Search for the cell housing the specified text and yield its (X, Y) center coordinate. 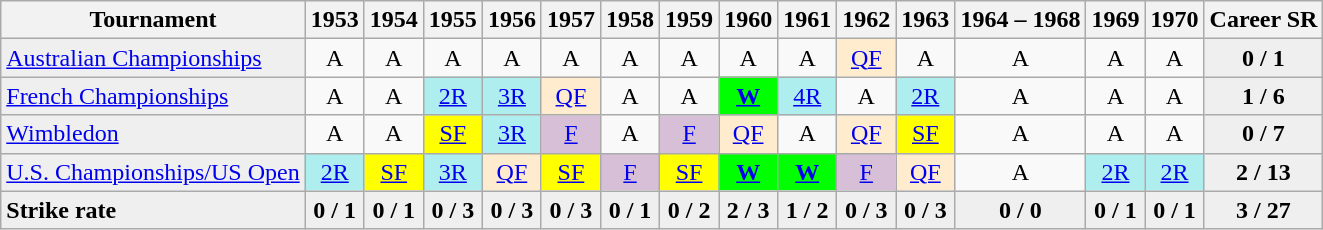
4R (808, 96)
1955 (452, 20)
1 / 2 (808, 210)
Tournament (153, 20)
2 / 13 (1264, 172)
1963 (926, 20)
1960 (748, 20)
Wimbledon (153, 134)
1954 (394, 20)
1957 (570, 20)
Australian Championships (153, 58)
1959 (690, 20)
1 / 6 (1264, 96)
0 / 2 (690, 210)
Career SR (1264, 20)
U.S. Championships/US Open (153, 172)
1964 – 1968 (1020, 20)
1969 (1116, 20)
2 / 3 (748, 210)
3 / 27 (1264, 210)
1961 (808, 20)
1958 (630, 20)
1953 (334, 20)
1956 (512, 20)
0 / 0 (1020, 210)
0 / 7 (1264, 134)
1970 (1174, 20)
1962 (866, 20)
French Championships (153, 96)
Strike rate (153, 210)
